Extract the (x, y) coordinate from the center of the cell holding the provided text.  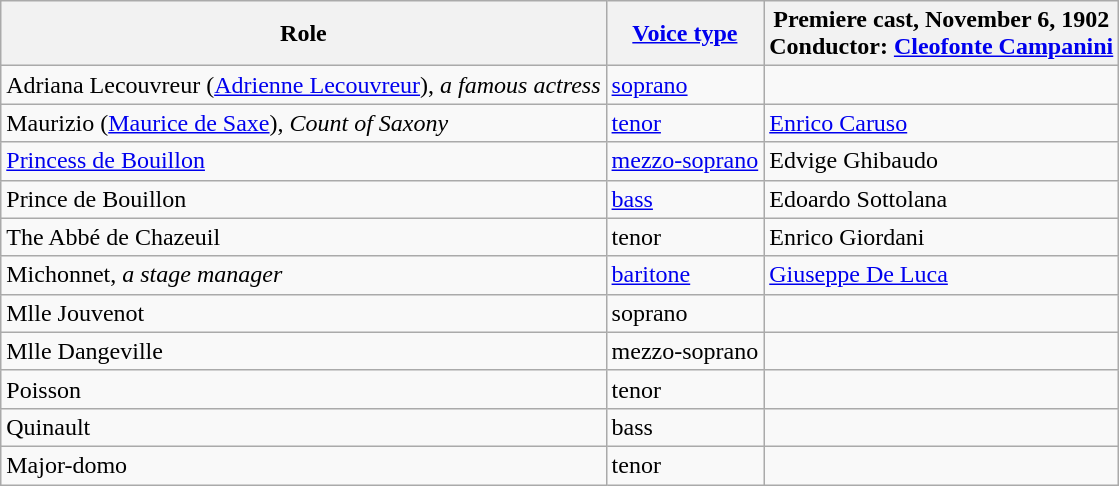
The Abbé de Chazeuil (304, 237)
Enrico Caruso (942, 123)
Maurizio (Maurice de Saxe), Count of Saxony (304, 123)
Major-domo (304, 465)
Role (304, 34)
Princess de Bouillon (304, 161)
Adriana Lecouvreur (Adrienne Lecouvreur), a famous actress (304, 85)
Premiere cast, November 6, 1902Conductor: Cleofonte Campanini (942, 34)
Voice type (685, 34)
Edvige Ghibaudo (942, 161)
Mlle Dangeville (304, 351)
baritone (685, 275)
Giuseppe De Luca (942, 275)
Prince de Bouillon (304, 199)
Michonnet, a stage manager (304, 275)
Enrico Giordani (942, 237)
Quinault (304, 427)
Mlle Jouvenot (304, 313)
Poisson (304, 389)
Edoardo Sottolana (942, 199)
